Provide the (x, y) coordinate of the cell's center where the given text is located.  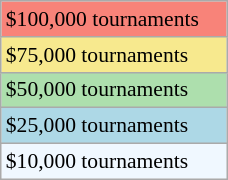
$100,000 tournaments (114, 19)
$10,000 tournaments (114, 162)
$25,000 tournaments (114, 126)
$75,000 tournaments (114, 55)
$50,000 tournaments (114, 90)
